Detect which cell encompasses the target text, then output its (x, y) center coordinate. 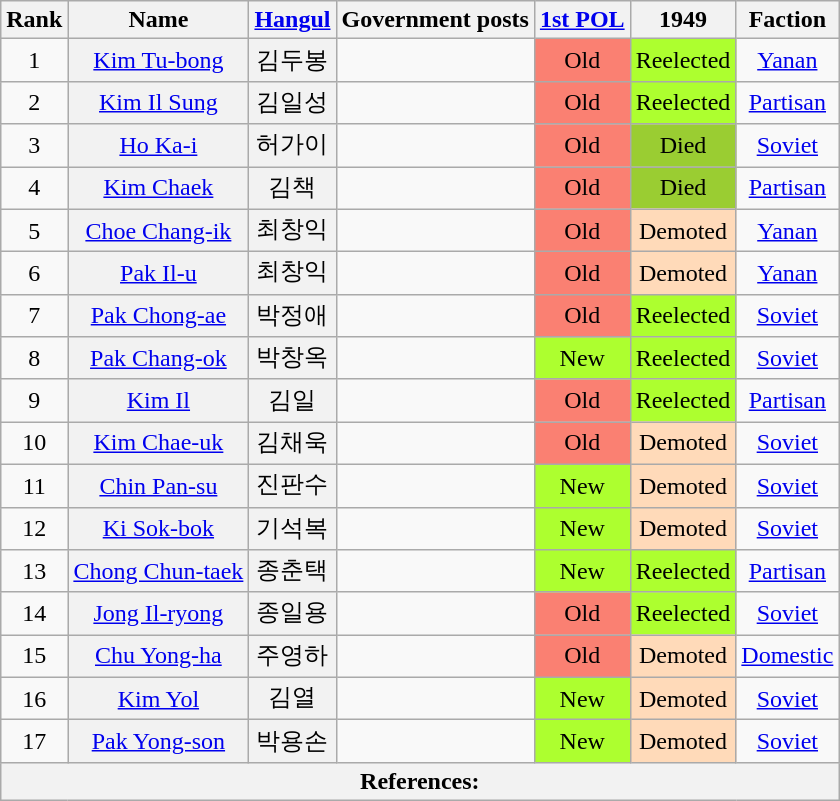
6 (34, 274)
Pak Chang-ok (158, 358)
1949 (683, 20)
진판수 (292, 486)
9 (34, 400)
박정애 (292, 316)
5 (34, 230)
Domestic (788, 656)
Choe Chang-ik (158, 230)
Name (158, 20)
Government posts (435, 20)
박창옥 (292, 358)
References: (420, 781)
Kim Il (158, 400)
2 (34, 102)
Jong Il-ryong (158, 614)
허가이 (292, 146)
김채욱 (292, 444)
Rank (34, 20)
17 (34, 742)
1 (34, 60)
10 (34, 444)
Kim Yol (158, 698)
Ho Ka-i (158, 146)
김일성 (292, 102)
12 (34, 528)
Pak Il-u (158, 274)
김책 (292, 188)
13 (34, 572)
Pak Yong-son (158, 742)
11 (34, 486)
Chu Yong-ha (158, 656)
Chin Pan-su (158, 486)
주영하 (292, 656)
종일용 (292, 614)
Kim Chaek (158, 188)
Pak Chong-ae (158, 316)
김두봉 (292, 60)
14 (34, 614)
16 (34, 698)
Ki Sok-bok (158, 528)
1st POL (582, 20)
Hangul (292, 20)
4 (34, 188)
8 (34, 358)
Kim Chae-uk (158, 444)
Chong Chun-taek (158, 572)
박용손 (292, 742)
7 (34, 316)
기석복 (292, 528)
Kim Il Sung (158, 102)
김열 (292, 698)
Faction (788, 20)
종춘택 (292, 572)
Kim Tu-bong (158, 60)
김일 (292, 400)
15 (34, 656)
3 (34, 146)
